Return (x, y) of the center of cell containing provided text 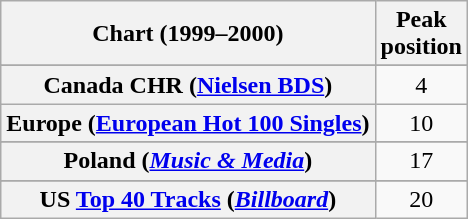
Poland (Music & Media) (188, 161)
Peak position (421, 34)
4 (421, 85)
Chart (1999–2000) (188, 34)
Canada CHR (Nielsen BDS) (188, 85)
17 (421, 161)
US Top 40 Tracks (Billboard) (188, 199)
Europe (European Hot 100 Singles) (188, 123)
10 (421, 123)
20 (421, 199)
